Scan for the cell matching the given text and deliver its [x, y] coordinate at center. 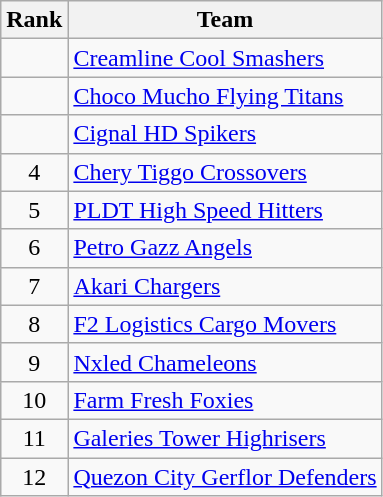
PLDT High Speed Hitters [225, 210]
Rank [34, 20]
8 [34, 324]
Nxled Chameleons [225, 362]
Cignal HD Spikers [225, 134]
Quezon City Gerflor Defenders [225, 477]
12 [34, 477]
6 [34, 248]
11 [34, 438]
7 [34, 286]
Petro Gazz Angels [225, 248]
Team [225, 20]
9 [34, 362]
4 [34, 172]
F2 Logistics Cargo Movers [225, 324]
Akari Chargers [225, 286]
Creamline Cool Smashers [225, 58]
Galeries Tower Highrisers [225, 438]
Farm Fresh Foxies [225, 400]
5 [34, 210]
10 [34, 400]
Chery Tiggo Crossovers [225, 172]
Choco Mucho Flying Titans [225, 96]
